Output the [x, y] coordinate of the center of the cell containing the given text.  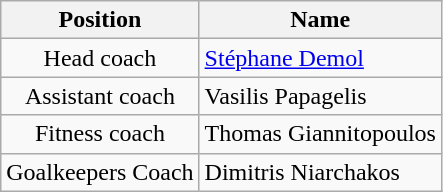
Fitness coach [100, 134]
Head coach [100, 58]
Thomas Giannitopoulos [320, 134]
Vasilis Papagelis [320, 96]
Goalkeepers Coach [100, 172]
Name [320, 20]
Stéphane Demol [320, 58]
Position [100, 20]
Assistant coach [100, 96]
Dimitris Niarchakos [320, 172]
